Output the (x, y) coordinate of the center of the cell containing the given text.  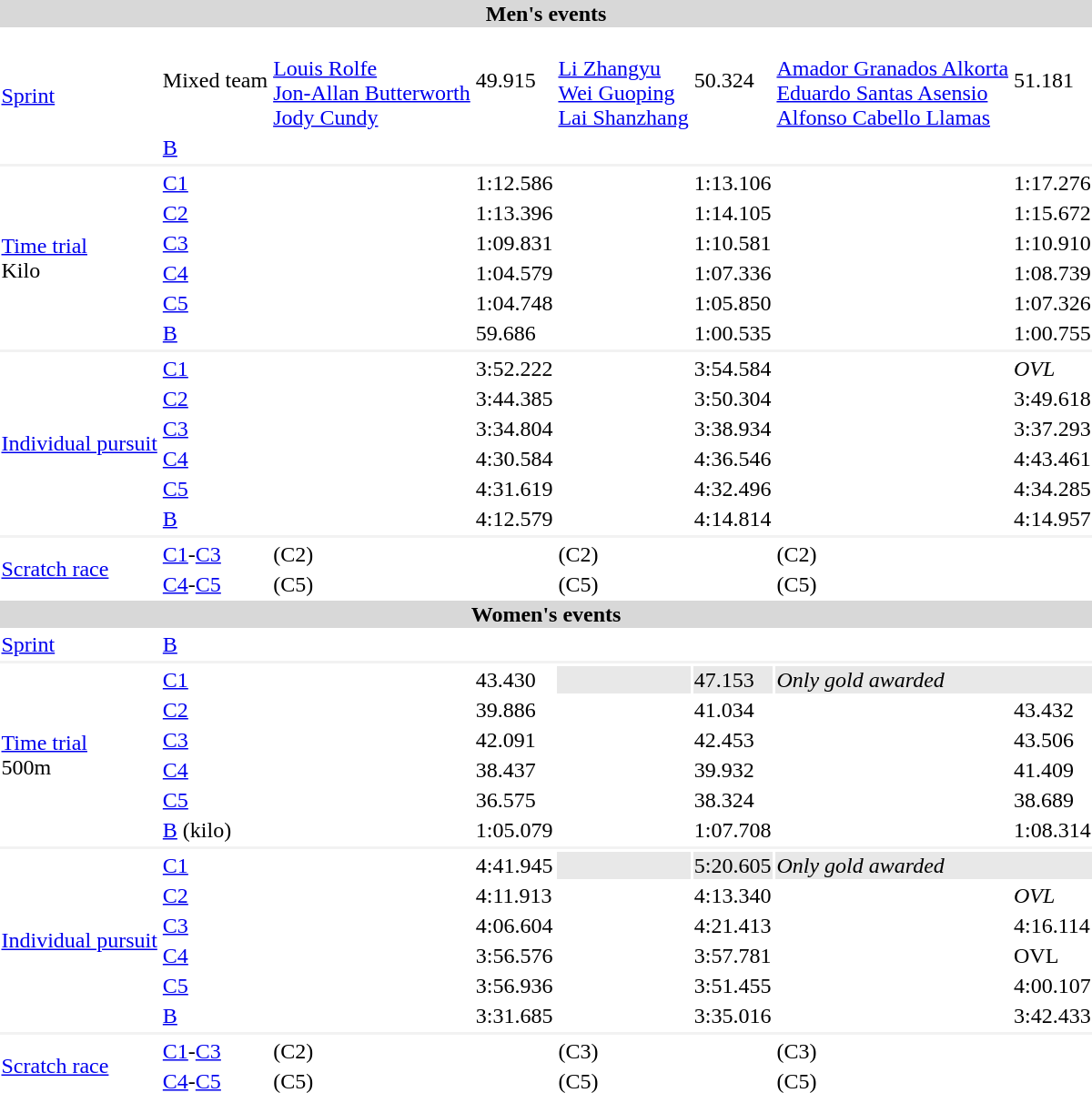
1:05.079 (514, 830)
39.886 (514, 710)
Time trial500m (79, 755)
3:56.936 (514, 986)
38.324 (733, 800)
43.430 (514, 680)
39.932 (733, 770)
42.091 (514, 740)
Women's events (546, 614)
1:07.708 (733, 830)
Mixed team (215, 80)
1:13.396 (514, 213)
C4-C5 (215, 584)
5:20.605 (733, 865)
1:09.831 (514, 243)
4:31.619 (514, 489)
1:10.581 (733, 243)
59.686 (514, 333)
3:51.455 (733, 986)
3:52.222 (514, 369)
1:04.748 (514, 303)
3:57.781 (733, 956)
50.324 (733, 80)
Louis RolfeJon-Allan ButterworthJody Cundy (372, 80)
3:31.685 (514, 1016)
4:12.579 (514, 519)
3:44.385 (514, 399)
4:13.340 (733, 896)
1:04.579 (514, 273)
1:07.336 (733, 273)
Scratch race (79, 570)
4:11.913 (514, 896)
42.453 (733, 740)
1:14.105 (733, 213)
4:41.945 (514, 865)
4:06.604 (514, 926)
3:56.576 (514, 956)
4:30.584 (514, 459)
3:54.584 (733, 369)
1:13.106 (733, 183)
3:34.804 (514, 429)
1:00.535 (733, 333)
38.437 (514, 770)
4:32.496 (733, 489)
4:36.546 (733, 459)
3:35.016 (733, 1016)
Li ZhangyuWei GuopingLai Shanzhang (623, 80)
1:05.850 (733, 303)
1:12.586 (514, 183)
36.575 (514, 800)
B (kilo) (215, 830)
41.034 (733, 710)
Time trialKilo (79, 258)
Amador Granados AlkortaEduardo Santas AsensioAlfonso Cabello Llamas (893, 80)
Men's events (546, 14)
3:50.304 (733, 399)
47.153 (733, 680)
49.915 (514, 80)
4:21.413 (733, 926)
3:38.934 (733, 429)
4:14.814 (733, 519)
